For the text-containing cell, return its midpoint in (x, y) coordinate format. 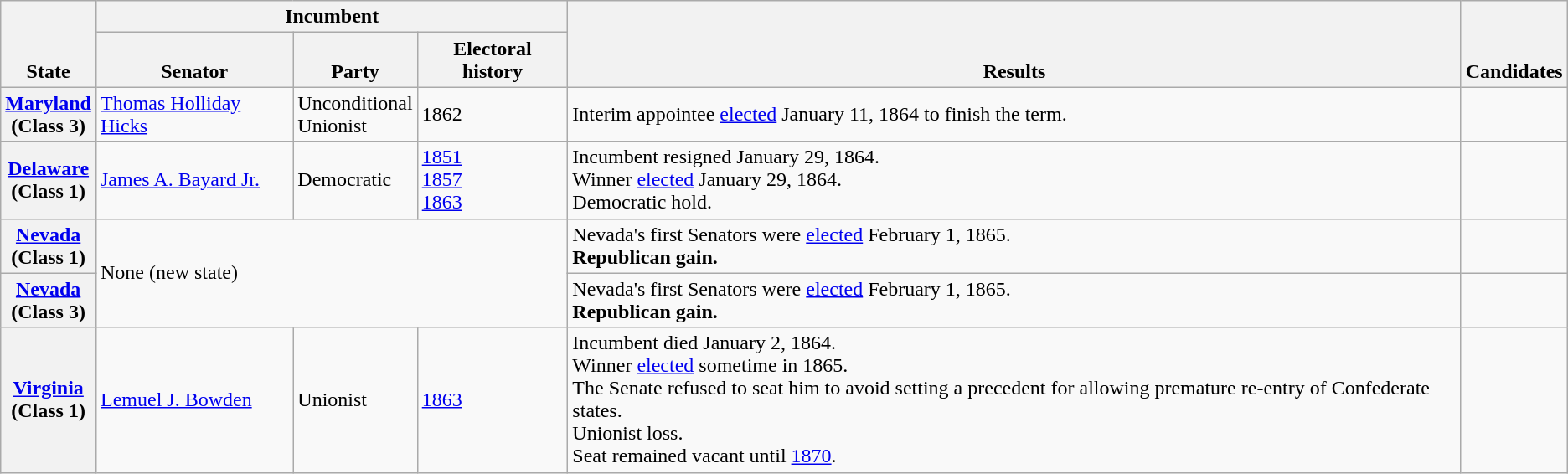
Thomas Holliday Hicks (194, 114)
James A. Bayard Jr. (194, 180)
Lemuel J. Bowden (194, 400)
1862 (493, 114)
Interim appointee elected January 11, 1864 to finish the term. (1014, 114)
Results (1014, 44)
Maryland(Class 3) (49, 114)
State (49, 44)
185118571863 (493, 180)
Senator (194, 60)
Virginia(Class 1) (49, 400)
UnconditionalUnionist (355, 114)
Delaware(Class 1) (49, 180)
Nevada(Class 1) (49, 246)
Nevada(Class 3) (49, 300)
Party (355, 60)
Candidates (1514, 44)
Incumbent resigned January 29, 1864.Winner elected January 29, 1864.Democratic hold. (1014, 180)
Incumbent (332, 17)
None (new state) (332, 273)
Unionist (355, 400)
Electoral history (493, 60)
Democratic (355, 180)
1863 (493, 400)
